From the cell containing the given text, extract its center point as (x, y) coordinate. 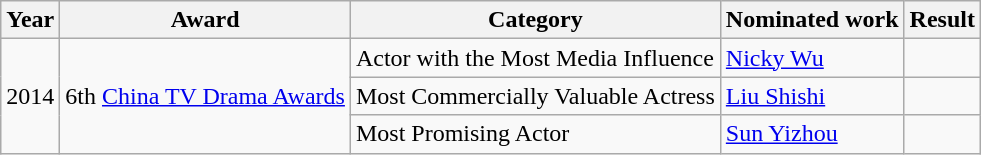
Award (206, 20)
Liu Shishi (812, 96)
Category (535, 20)
Nicky Wu (812, 58)
Result (942, 20)
Sun Yizhou (812, 134)
2014 (30, 96)
Most Commercially Valuable Actress (535, 96)
Year (30, 20)
Nominated work (812, 20)
Actor with the Most Media Influence (535, 58)
6th China TV Drama Awards (206, 96)
Most Promising Actor (535, 134)
